Return [X, Y] of the center of cell containing provided text 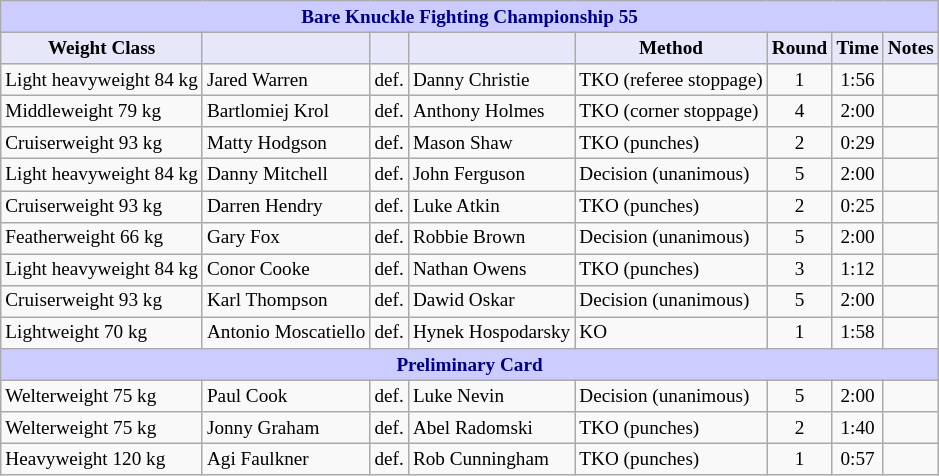
Danny Mitchell [286, 175]
Darren Hendry [286, 206]
Preliminary Card [470, 365]
Bare Knuckle Fighting Championship 55 [470, 17]
0:57 [858, 460]
Antonio Moscatiello [286, 333]
Anthony Holmes [491, 111]
1:40 [858, 428]
Lightweight 70 kg [102, 333]
1:12 [858, 270]
0:29 [858, 143]
Method [671, 48]
KO [671, 333]
Middleweight 79 kg [102, 111]
Bartlomiej Krol [286, 111]
TKO (corner stoppage) [671, 111]
Abel Radomski [491, 428]
Matty Hodgson [286, 143]
Jonny Graham [286, 428]
Rob Cunningham [491, 460]
John Ferguson [491, 175]
TKO (referee stoppage) [671, 80]
Agi Faulkner [286, 460]
Round [800, 48]
Conor Cooke [286, 270]
Jared Warren [286, 80]
Danny Christie [491, 80]
Luke Atkin [491, 206]
Weight Class [102, 48]
3 [800, 270]
Luke Nevin [491, 396]
Time [858, 48]
Mason Shaw [491, 143]
Karl Thompson [286, 301]
Robbie Brown [491, 238]
Paul Cook [286, 396]
4 [800, 111]
Hynek Hospodarsky [491, 333]
Nathan Owens [491, 270]
1:56 [858, 80]
1:58 [858, 333]
Gary Fox [286, 238]
Dawid Oskar [491, 301]
Featherweight 66 kg [102, 238]
Notes [910, 48]
Heavyweight 120 kg [102, 460]
0:25 [858, 206]
